Capture the cell that displays the provided text and extract its (x, y) central coordinate. 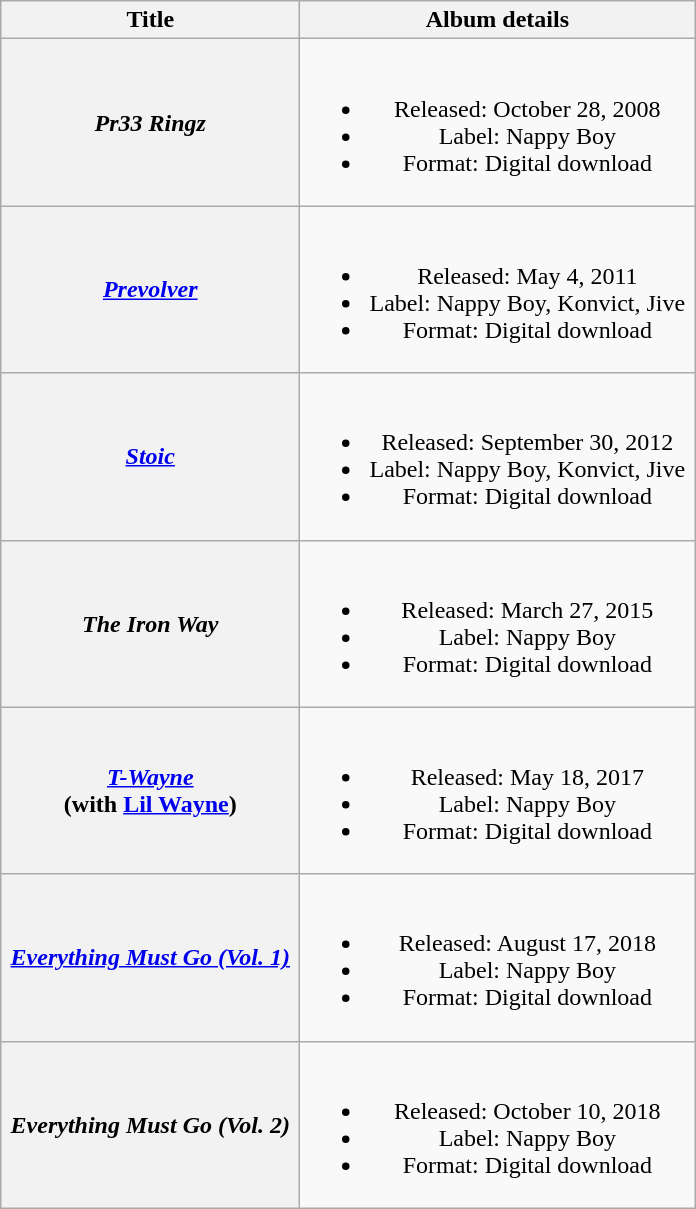
Released: September 30, 2012Label: Nappy Boy, Konvict, JiveFormat: Digital download (498, 456)
Pr33 Ringz (150, 122)
Released: October 10, 2018Label: Nappy BoyFormat: Digital download (498, 1124)
Stoic (150, 456)
Everything Must Go (Vol. 2) (150, 1124)
Released: May 18, 2017Label: Nappy BoyFormat: Digital download (498, 790)
Everything Must Go (Vol. 1) (150, 958)
Album details (498, 20)
Released: May 4, 2011Label: Nappy Boy, Konvict, JiveFormat: Digital download (498, 290)
Prevolver (150, 290)
The Iron Way (150, 624)
Released: August 17, 2018Label: Nappy BoyFormat: Digital download (498, 958)
Released: March 27, 2015Label: Nappy BoyFormat: Digital download (498, 624)
Released: October 28, 2008Label: Nappy BoyFormat: Digital download (498, 122)
Title (150, 20)
T-Wayne(with Lil Wayne) (150, 790)
